Extract the [X, Y] coordinate from the center of the cell holding the provided text.  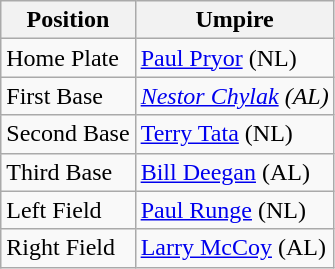
Paul Runge (NL) [234, 210]
Position [68, 20]
Left Field [68, 210]
Terry Tata (NL) [234, 134]
Umpire [234, 20]
First Base [68, 96]
Paul Pryor (NL) [234, 58]
Home Plate [68, 58]
Nestor Chylak (AL) [234, 96]
Larry McCoy (AL) [234, 248]
Right Field [68, 248]
Second Base [68, 134]
Third Base [68, 172]
Bill Deegan (AL) [234, 172]
